Detect which cell encompasses the target text, then output its [X, Y] center coordinate. 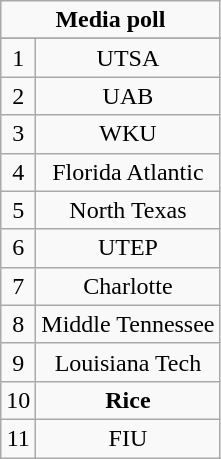
2 [18, 96]
5 [18, 210]
7 [18, 286]
Florida Atlantic [128, 172]
WKU [128, 134]
9 [18, 362]
UTSA [128, 58]
6 [18, 248]
3 [18, 134]
Louisiana Tech [128, 362]
FIU [128, 438]
Rice [128, 400]
Media poll [110, 20]
UTEP [128, 248]
4 [18, 172]
Middle Tennessee [128, 324]
1 [18, 58]
Charlotte [128, 286]
8 [18, 324]
11 [18, 438]
10 [18, 400]
North Texas [128, 210]
UAB [128, 96]
